Determine the [x, y] coordinate at the center of the cell enclosing the given text.  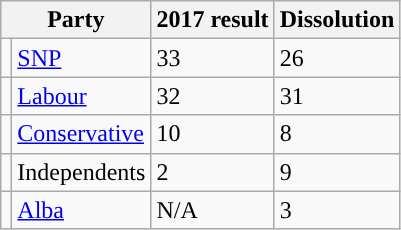
N/A [212, 210]
Independents [82, 172]
Conservative [82, 134]
33 [212, 58]
SNP [82, 58]
31 [337, 96]
9 [337, 172]
Party [76, 20]
Alba [82, 210]
2 [212, 172]
Dissolution [337, 20]
Labour [82, 96]
3 [337, 210]
32 [212, 96]
2017 result [212, 20]
10 [212, 134]
8 [337, 134]
26 [337, 58]
